Pinpoint the cell where the given text exists, returning its (X, Y) midpoint coordinate. 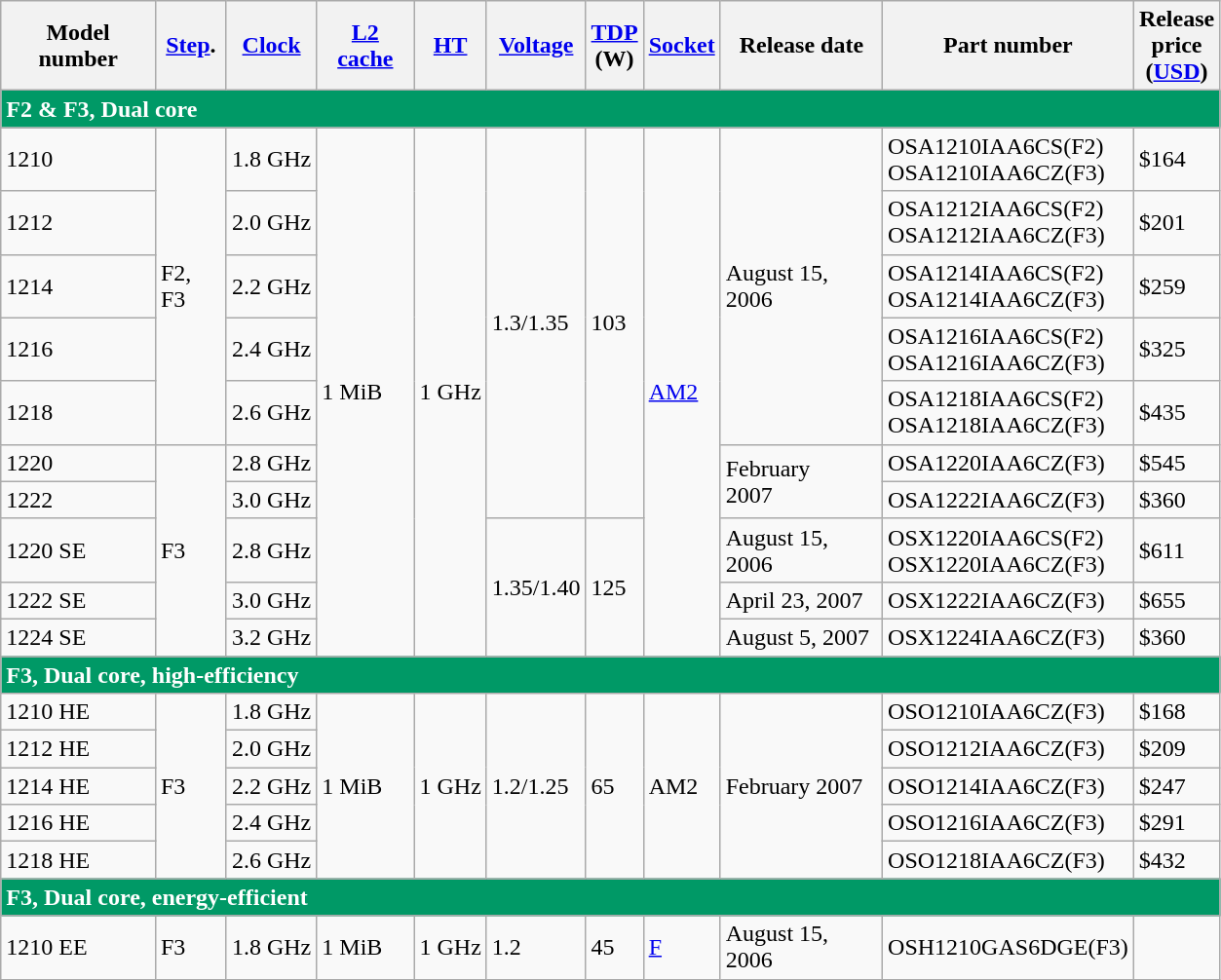
1.2 (536, 947)
Release date (801, 46)
HT (450, 46)
$168 (1176, 712)
L2 cache (365, 46)
$201 (1176, 222)
$325 (1176, 349)
OSX1220IAA6CS(F2)OSX1220IAA6CZ(F3) (1009, 549)
$291 (1176, 823)
1218 HE (78, 860)
$164 (1176, 160)
F2, F3 (191, 286)
1218 (78, 413)
1.3/1.35 (536, 323)
Step. (191, 46)
OSH1210GAS6DGE(F3) (1009, 947)
OSO1212IAA6CZ(F3) (1009, 749)
45 (614, 947)
$209 (1176, 749)
1210 (78, 160)
OSA1210IAA6CS(F2)OSA1210IAA6CZ(F3) (1009, 160)
1222 SE (78, 600)
1224 SE (78, 637)
1210 HE (78, 712)
F3, Dual core, energy-efficient (610, 897)
OSO1210IAA6CZ(F3) (1009, 712)
F3, Dual core, high-efficiency (610, 675)
OSA1220IAA6CZ(F3) (1009, 463)
1212 (78, 222)
1222 (78, 500)
1.2/1.25 (536, 786)
F (682, 947)
OSA1222IAA6CZ(F3) (1009, 500)
125 (614, 586)
OSO1218IAA6CZ(F3) (1009, 860)
1214 (78, 286)
Releaseprice(USD) (1176, 46)
3.2 GHz (271, 637)
$432 (1176, 860)
OSA1212IAA6CS(F2)OSA1212IAA6CZ(F3) (1009, 222)
1220 SE (78, 549)
65 (614, 786)
Clock (271, 46)
August 5, 2007 (801, 637)
1210 EE (78, 947)
$655 (1176, 600)
103 (614, 323)
1220 (78, 463)
1212 HE (78, 749)
Socket (682, 46)
Model number (78, 46)
OSX1224IAA6CZ(F3) (1009, 637)
$435 (1176, 413)
1216 (78, 349)
$259 (1176, 286)
OSO1214IAA6CZ(F3) (1009, 786)
$545 (1176, 463)
TDP(W) (614, 46)
OSA1218IAA6CS(F2)OSA1218IAA6CZ(F3) (1009, 413)
1216 HE (78, 823)
April 23, 2007 (801, 600)
OSX1222IAA6CZ(F3) (1009, 600)
1.35/1.40 (536, 586)
OSO1216IAA6CZ(F3) (1009, 823)
OSA1216IAA6CS(F2)OSA1216IAA6CZ(F3) (1009, 349)
$611 (1176, 549)
F2 & F3, Dual core (610, 109)
OSA1214IAA6CS(F2)OSA1214IAA6CZ(F3) (1009, 286)
Voltage (536, 46)
1214 HE (78, 786)
$247 (1176, 786)
Part number (1009, 46)
